Return [x, y] of the center of cell containing provided text 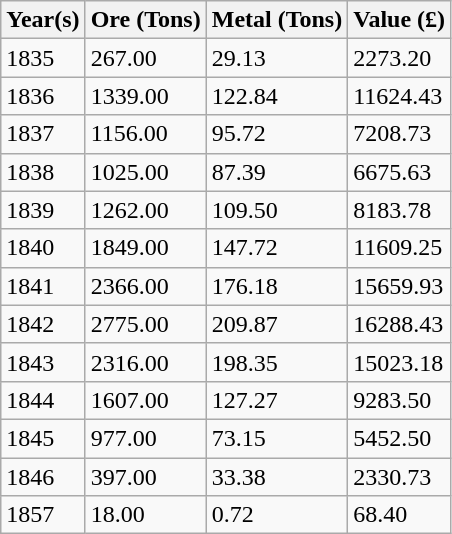
11609.25 [400, 248]
7208.73 [400, 134]
73.15 [277, 438]
1262.00 [146, 210]
1837 [43, 134]
11624.43 [400, 96]
1857 [43, 515]
29.13 [277, 58]
1844 [43, 400]
1846 [43, 477]
87.39 [277, 172]
397.00 [146, 477]
122.84 [277, 96]
147.72 [277, 248]
8183.78 [400, 210]
1838 [43, 172]
Value (£) [400, 20]
1156.00 [146, 134]
2775.00 [146, 324]
1845 [43, 438]
1607.00 [146, 400]
267.00 [146, 58]
2366.00 [146, 286]
2316.00 [146, 362]
Ore (Tons) [146, 20]
18.00 [146, 515]
15659.93 [400, 286]
1339.00 [146, 96]
198.35 [277, 362]
127.27 [277, 400]
2273.20 [400, 58]
1840 [43, 248]
109.50 [277, 210]
95.72 [277, 134]
1841 [43, 286]
176.18 [277, 286]
Year(s) [43, 20]
9283.50 [400, 400]
1835 [43, 58]
2330.73 [400, 477]
Metal (Tons) [277, 20]
5452.50 [400, 438]
0.72 [277, 515]
68.40 [400, 515]
1025.00 [146, 172]
1849.00 [146, 248]
1842 [43, 324]
209.87 [277, 324]
16288.43 [400, 324]
33.38 [277, 477]
1843 [43, 362]
15023.18 [400, 362]
1839 [43, 210]
977.00 [146, 438]
6675.63 [400, 172]
1836 [43, 96]
